Search for the cell housing the specified text and yield its [x, y] center coordinate. 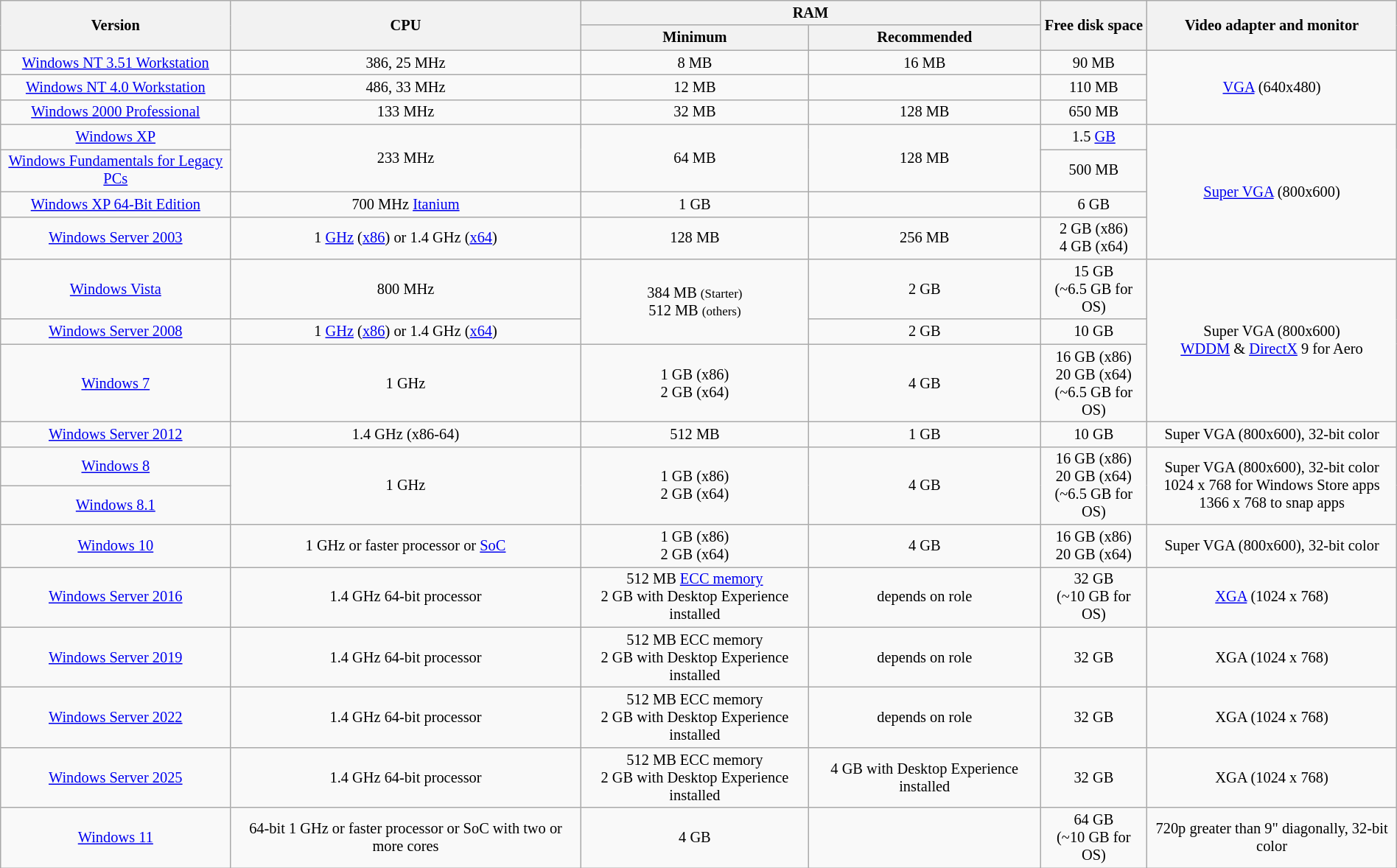
64-bit 1 GHz or faster processor or SoC with two or more cores [405, 838]
800 MHz [405, 289]
12 MB [695, 87]
256 MB [925, 238]
Windows Server 2008 [116, 332]
Windows 11 [116, 838]
16 MB [925, 63]
Windows Server 2019 [116, 657]
16 GB (x86)20 GB (x64) [1093, 546]
110 MB [1093, 87]
CPU [405, 25]
Windows Vista [116, 289]
Windows NT 3.51 Workstation [116, 63]
233 MHz [405, 158]
RAM [810, 13]
Super VGA (800x600)WDDM & DirectX 9 for Aero [1272, 340]
Windows XP [116, 137]
1.5 GB [1093, 137]
Super VGA (800x600), 32-bit color1024 x 768 for Windows Store apps1366 x 768 to snap apps [1272, 486]
Windows 8.1 [116, 505]
Recommended [925, 38]
VGA (640x480) [1272, 87]
Windows 8 [116, 466]
Minimum [695, 38]
90 MB [1093, 63]
Version [116, 25]
Windows Fundamentals for Legacy PCs [116, 170]
650 MB [1093, 112]
Super VGA (800x600) [1272, 192]
Windows 7 [116, 383]
Windows Server 2003 [116, 238]
32 MB [695, 112]
Windows XP 64-Bit Edition [116, 204]
Windows 10 [116, 546]
8 MB [695, 63]
133 MHz [405, 112]
32 GB(~10 GB for OS) [1093, 597]
Windows Server 2012 [116, 434]
64 MB [695, 158]
700 MHz Itanium [405, 204]
Windows Server 2025 [116, 777]
4 GB with Desktop Experience installed [925, 777]
720p greater than 9" diagonally, 32-bit color [1272, 838]
64 GB(~10 GB for OS) [1093, 838]
15 GB (~6.5 GB for OS) [1093, 289]
Windows Server 2022 [116, 717]
384 MB (Starter)512 MB (others) [695, 301]
Windows 2000 Professional [116, 112]
1.4 GHz (x86-64) [405, 434]
Windows Server 2016 [116, 597]
Windows NT 4.0 Workstation [116, 87]
Free disk space [1093, 25]
Video adapter and monitor [1272, 25]
386, 25 MHz [405, 63]
500 MB [1093, 170]
486, 33 MHz [405, 87]
6 GB [1093, 204]
2 GB (x86)4 GB (x64) [1093, 238]
1 GHz or faster processor or SoC [405, 546]
512 MB [695, 434]
